Scan for the cell matching the given text and deliver its [x, y] coordinate at center. 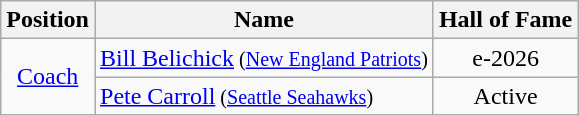
Coach [48, 77]
Bill Belichick (New England Patriots) [264, 58]
Active [505, 96]
Hall of Fame [505, 20]
e-2026 [505, 58]
Position [48, 20]
Name [264, 20]
Pete Carroll (Seattle Seahawks) [264, 96]
